For the text-containing cell, return its midpoint in [X, Y] coordinate format. 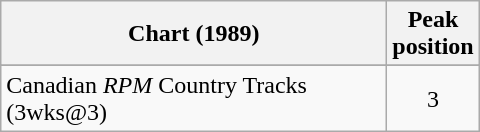
Chart (1989) [194, 34]
Canadian RPM Country Tracks (3wks@3) [194, 98]
Peakposition [433, 34]
3 [433, 98]
